Identify which cell holds the provided text, then report its (x, y) central coordinate. 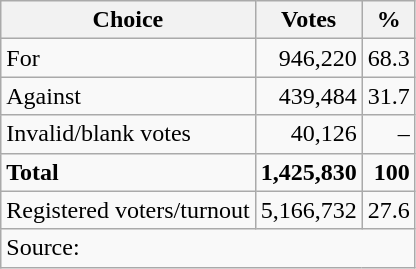
Choice (128, 20)
For (128, 58)
Invalid/blank votes (128, 134)
946,220 (308, 58)
68.3 (388, 58)
Total (128, 172)
31.7 (388, 96)
% (388, 20)
27.6 (388, 210)
5,166,732 (308, 210)
100 (388, 172)
Against (128, 96)
– (388, 134)
Source: (208, 248)
40,126 (308, 134)
439,484 (308, 96)
Registered voters/turnout (128, 210)
Votes (308, 20)
1,425,830 (308, 172)
